Search for the cell housing the specified text and yield its (x, y) center coordinate. 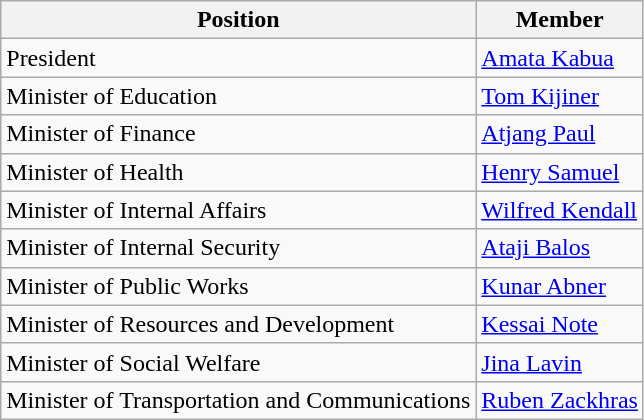
Minister of Internal Security (238, 248)
Minister of Education (238, 96)
Wilfred Kendall (560, 210)
Minister of Public Works (238, 286)
Minister of Internal Affairs (238, 210)
Kessai Note (560, 324)
Minister of Transportation and Communications (238, 400)
Position (238, 20)
Tom Kijiner (560, 96)
Kunar Abner (560, 286)
Jina Lavin (560, 362)
Atjang Paul (560, 134)
Minister of Finance (238, 134)
Minister of Social Welfare (238, 362)
President (238, 58)
Minister of Resources and Development (238, 324)
Minister of Health (238, 172)
Ruben Zackhras (560, 400)
Ataji Balos (560, 248)
Member (560, 20)
Henry Samuel (560, 172)
Amata Kabua (560, 58)
